Return the (X, Y) coordinate for the center point of the cell that contains the specified text.  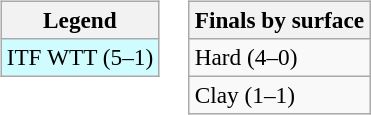
ITF WTT (5–1) (80, 57)
Hard (4–0) (279, 57)
Finals by surface (279, 20)
Clay (1–1) (279, 95)
Legend (80, 20)
